For the text-containing cell, return its midpoint in [X, Y] coordinate format. 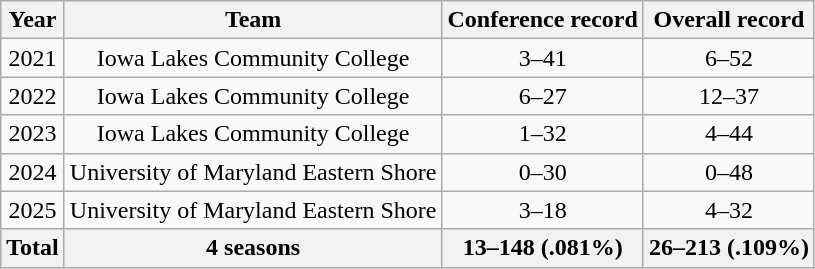
12–37 [728, 96]
Overall record [728, 20]
6–27 [542, 96]
26–213 (.109%) [728, 248]
2024 [33, 172]
Total [33, 248]
6–52 [728, 58]
4–32 [728, 210]
0–30 [542, 172]
2025 [33, 210]
3–41 [542, 58]
Team [253, 20]
0–48 [728, 172]
3–18 [542, 210]
Year [33, 20]
4 seasons [253, 248]
2022 [33, 96]
2023 [33, 134]
1–32 [542, 134]
13–148 (.081%) [542, 248]
Conference record [542, 20]
2021 [33, 58]
4–44 [728, 134]
